Scan for the cell matching the given text and deliver its [X, Y] coordinate at center. 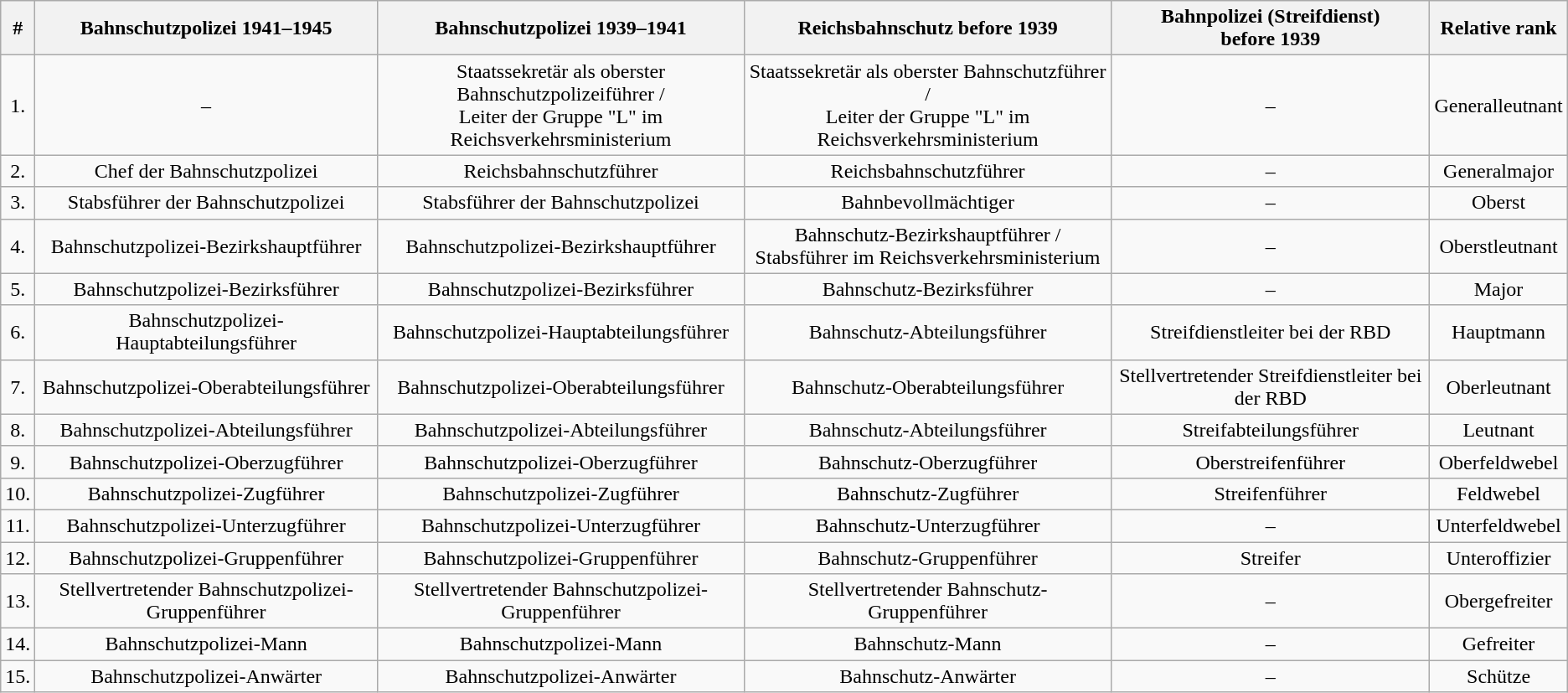
3. [18, 203]
Bahnschutz-Bezirkshauptführer /Stabsführer im Reichsverkehrsministerium [928, 246]
Bahnpolizei (Streifdienst)before 1939 [1271, 28]
11. [18, 525]
Major [1498, 289]
Oberstreifenführer [1271, 462]
1. [18, 106]
14. [18, 644]
13. [18, 602]
5. [18, 289]
Schütze [1498, 676]
Streifer [1271, 557]
Relative rank [1498, 28]
6. [18, 332]
Reichsbahnschutz before 1939 [928, 28]
Unterfeldwebel [1498, 525]
Bahnschutz-Gruppenführer [928, 557]
Bahnschutz-Unterzugführer [928, 525]
Stellvertretender Bahnschutz-Gruppenführer [928, 602]
Bahnschutz-Anwärter [928, 676]
Oberleutnant [1498, 387]
Staatssekretär als oberster Bahnschutzpolizeiführer /Leiter der Gruppe "L" im Reichsverkehrsministerium [560, 106]
Bahnschutz-Oberzugführer [928, 462]
4. [18, 246]
Stellvertretender Streifdienstleiter bei der RBD [1271, 387]
Bahnschutz-Mann [928, 644]
Obergefreiter [1498, 602]
Bahnschutz-Zugführer [928, 494]
15. [18, 676]
Gefreiter [1498, 644]
Generalleutnant [1498, 106]
8. [18, 430]
Hauptmann [1498, 332]
Oberfeldwebel [1498, 462]
12. [18, 557]
Streifdienstleiter bei der RBD [1271, 332]
Chef der Bahnschutzpolizei [206, 171]
Bahnbevollmächtiger [928, 203]
9. [18, 462]
Generalmajor [1498, 171]
2. [18, 171]
10. [18, 494]
7. [18, 387]
Bahnschutzpolizei 1941–1945 [206, 28]
Streifenführer [1271, 494]
Feldwebel [1498, 494]
Bahnschutz-Oberabteilungsführer [928, 387]
Leutnant [1498, 430]
Oberstleutnant [1498, 246]
Bahnschutz-Bezirksführer [928, 289]
Streifabteilungsführer [1271, 430]
Oberst [1498, 203]
Unteroffizier [1498, 557]
Staatssekretär als oberster Bahnschutzführer /Leiter der Gruppe "L" im Reichsverkehrsministerium [928, 106]
Bahnschutzpolizei 1939–1941 [560, 28]
# [18, 28]
